Find where the given text appears and provide that cell's center as [x, y] coordinate. 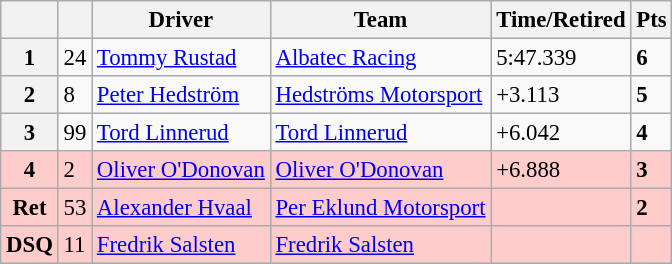
Peter Hedström [182, 95]
Tommy Rustad [182, 58]
6 [652, 58]
+3.113 [561, 95]
Team [380, 20]
Ret [30, 208]
24 [74, 58]
Albatec Racing [380, 58]
1 [30, 58]
Alexander Hvaal [182, 208]
11 [74, 245]
Per Eklund Motorsport [380, 208]
5:47.339 [561, 58]
Time/Retired [561, 20]
99 [74, 133]
8 [74, 95]
+6.888 [561, 170]
5 [652, 95]
53 [74, 208]
Pts [652, 20]
Hedströms Motorsport [380, 95]
+6.042 [561, 133]
Driver [182, 20]
DSQ [30, 245]
